Return [x, y] of the center of cell containing provided text 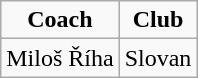
Club [158, 20]
Miloš Říha [60, 58]
Coach [60, 20]
Slovan [158, 58]
